Return (x, y) of the center of cell containing provided text 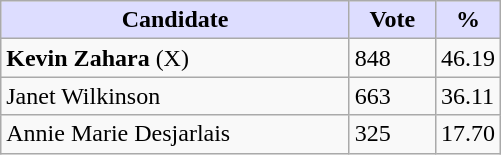
46.19 (468, 58)
Annie Marie Desjarlais (176, 134)
848 (392, 58)
325 (392, 134)
Janet Wilkinson (176, 96)
Candidate (176, 20)
663 (392, 96)
% (468, 20)
Kevin Zahara (X) (176, 58)
17.70 (468, 134)
Vote (392, 20)
36.11 (468, 96)
